Return (x, y) of the center of cell containing provided text 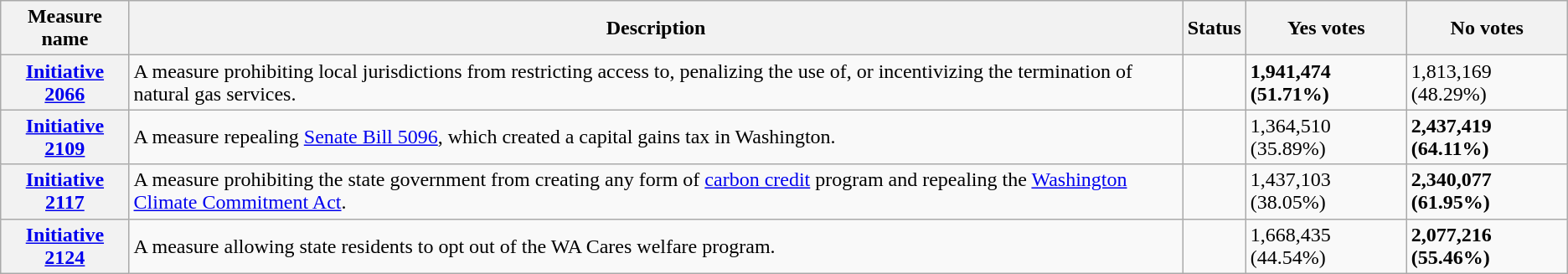
1,437,103 (38.05%) (1326, 191)
A measure repealing Senate Bill 5096, which created a capital gains tax in Washington. (656, 137)
A measure prohibiting the state government from creating any form of carbon credit program and repealing the Washington Climate Commitment Act. (656, 191)
1,941,474 (51.71%) (1326, 82)
1,668,435 (44.54%) (1326, 246)
Initiative 2066 (65, 82)
No votes (1487, 28)
A measure allowing state residents to opt out of the WA Cares welfare program. (656, 246)
Description (656, 28)
Status (1215, 28)
1,813,169 (48.29%) (1487, 82)
2,340,077 (61.95%) (1487, 191)
Measure name (65, 28)
Initiative 2124 (65, 246)
Initiative 2109 (65, 137)
Yes votes (1326, 28)
Initiative 2117 (65, 191)
1,364,510 (35.89%) (1326, 137)
2,077,216 (55.46%) (1487, 246)
2,437,419 (64.11%) (1487, 137)
